Pinpoint the cell where the given text exists, returning its [x, y] midpoint coordinate. 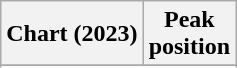
Peakposition [189, 34]
Chart (2023) [72, 34]
